Identify which cell holds the provided text, then report its [X, Y] central coordinate. 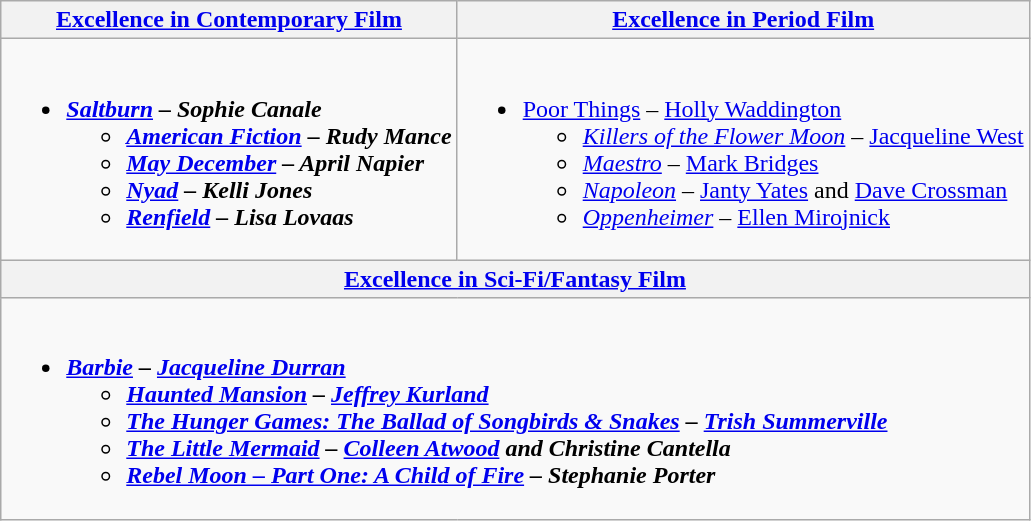
Saltburn – Sophie CanaleAmerican Fiction – Rudy ManceMay December – April NapierNyad – Kelli JonesRenfield – Lisa Lovaas [229, 150]
Excellence in Period Film [743, 20]
Excellence in Contemporary Film [229, 20]
Excellence in Sci-Fi/Fantasy Film [515, 279]
